Locate the cell with the specified text and output its (X, Y) center coordinate. 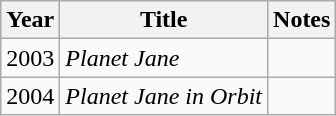
Title (164, 20)
Planet Jane in Orbit (164, 96)
Notes (302, 20)
Planet Jane (164, 58)
2004 (30, 96)
Year (30, 20)
2003 (30, 58)
